From the cell containing the given text, extract its center point as [x, y] coordinate. 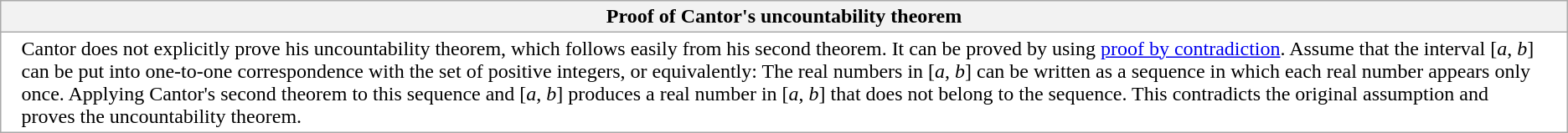
Proof of Cantor's uncountability theorem [784, 17]
